Return [x, y] of the center of cell containing provided text 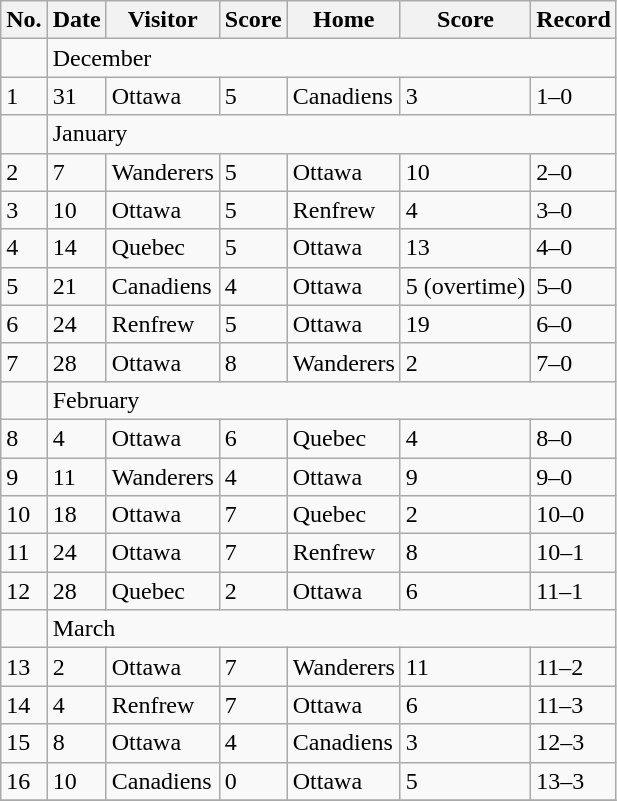
19 [465, 324]
31 [76, 96]
4–0 [574, 248]
Home [344, 20]
0 [253, 781]
1 [24, 96]
8–0 [574, 438]
13–3 [574, 781]
11–2 [574, 667]
21 [76, 286]
March [332, 629]
5–0 [574, 286]
5 (overtime) [465, 286]
11–1 [574, 591]
No. [24, 20]
9–0 [574, 477]
Record [574, 20]
6–0 [574, 324]
1–0 [574, 96]
18 [76, 515]
12–3 [574, 743]
December [332, 58]
10–1 [574, 553]
10–0 [574, 515]
16 [24, 781]
Date [76, 20]
January [332, 134]
11–3 [574, 705]
12 [24, 591]
15 [24, 743]
Visitor [162, 20]
7–0 [574, 362]
3–0 [574, 210]
February [332, 400]
2–0 [574, 172]
